For the text-containing cell, return its midpoint in (X, Y) coordinate format. 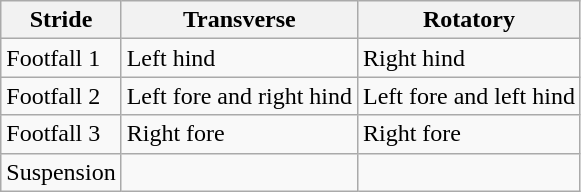
Footfall 2 (61, 96)
Suspension (61, 172)
Transverse (239, 20)
Left hind (239, 58)
Stride (61, 20)
Rotatory (468, 20)
Left fore and right hind (239, 96)
Footfall 3 (61, 134)
Right hind (468, 58)
Footfall 1 (61, 58)
Left fore and left hind (468, 96)
